Detect which cell encompasses the target text, then output its (X, Y) center coordinate. 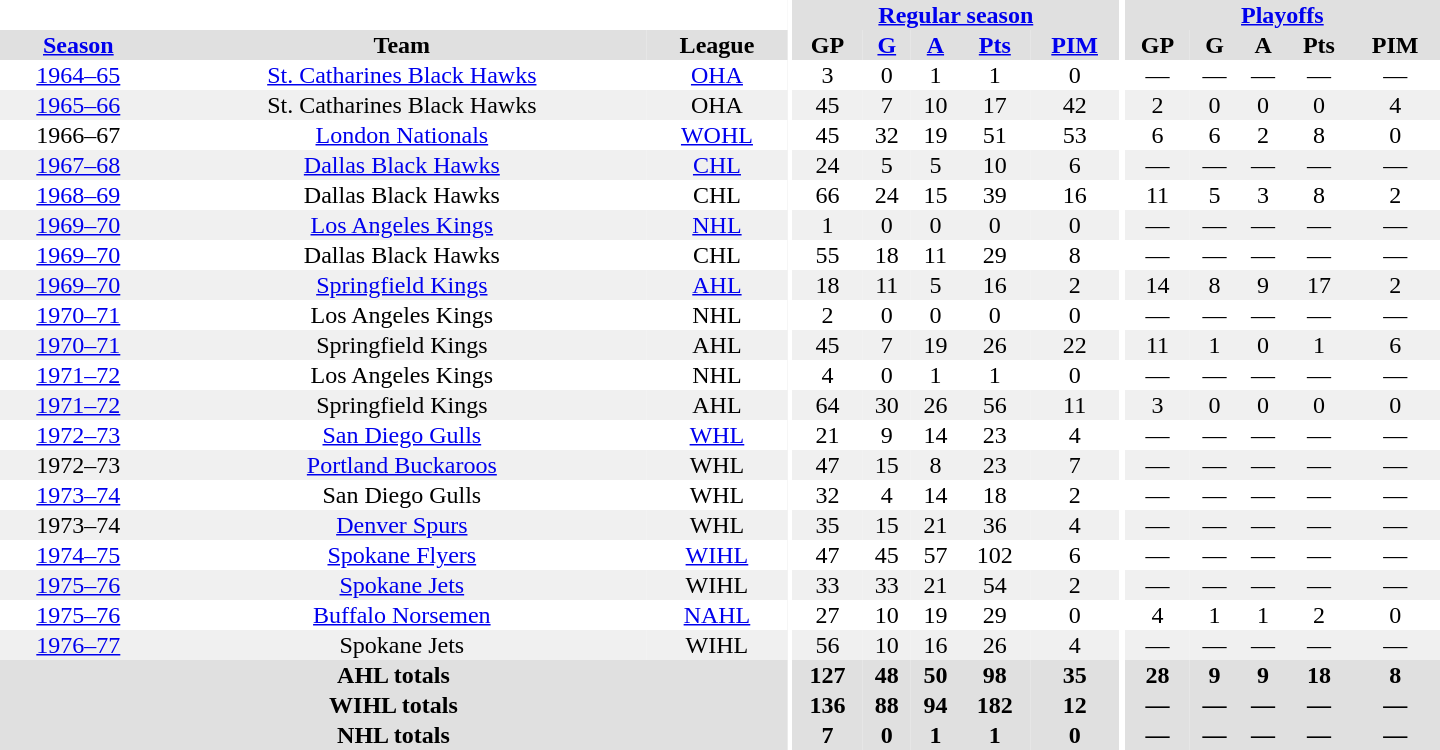
102 (995, 555)
42 (1074, 105)
27 (827, 615)
55 (827, 255)
64 (827, 405)
66 (827, 195)
Season (78, 45)
Regular season (956, 15)
League (717, 45)
1976–77 (78, 645)
50 (936, 675)
12 (1074, 705)
Buffalo Norsemen (402, 615)
Portland Buckaroos (402, 465)
51 (995, 135)
182 (995, 705)
136 (827, 705)
1967–68 (78, 165)
1974–75 (78, 555)
Denver Spurs (402, 525)
53 (1074, 135)
88 (886, 705)
94 (936, 705)
AHL totals (394, 675)
54 (995, 585)
Playoffs (1282, 15)
1964–65 (78, 75)
WIHL totals (394, 705)
30 (886, 405)
98 (995, 675)
57 (936, 555)
48 (886, 675)
London Nationals (402, 135)
36 (995, 525)
39 (995, 195)
Spokane Flyers (402, 555)
22 (1074, 345)
NAHL (717, 615)
1968–69 (78, 195)
28 (1158, 675)
127 (827, 675)
1966–67 (78, 135)
Team (402, 45)
WOHL (717, 135)
NHL totals (394, 735)
1965–66 (78, 105)
